Find where the given text appears and provide that cell's center as (x, y) coordinate. 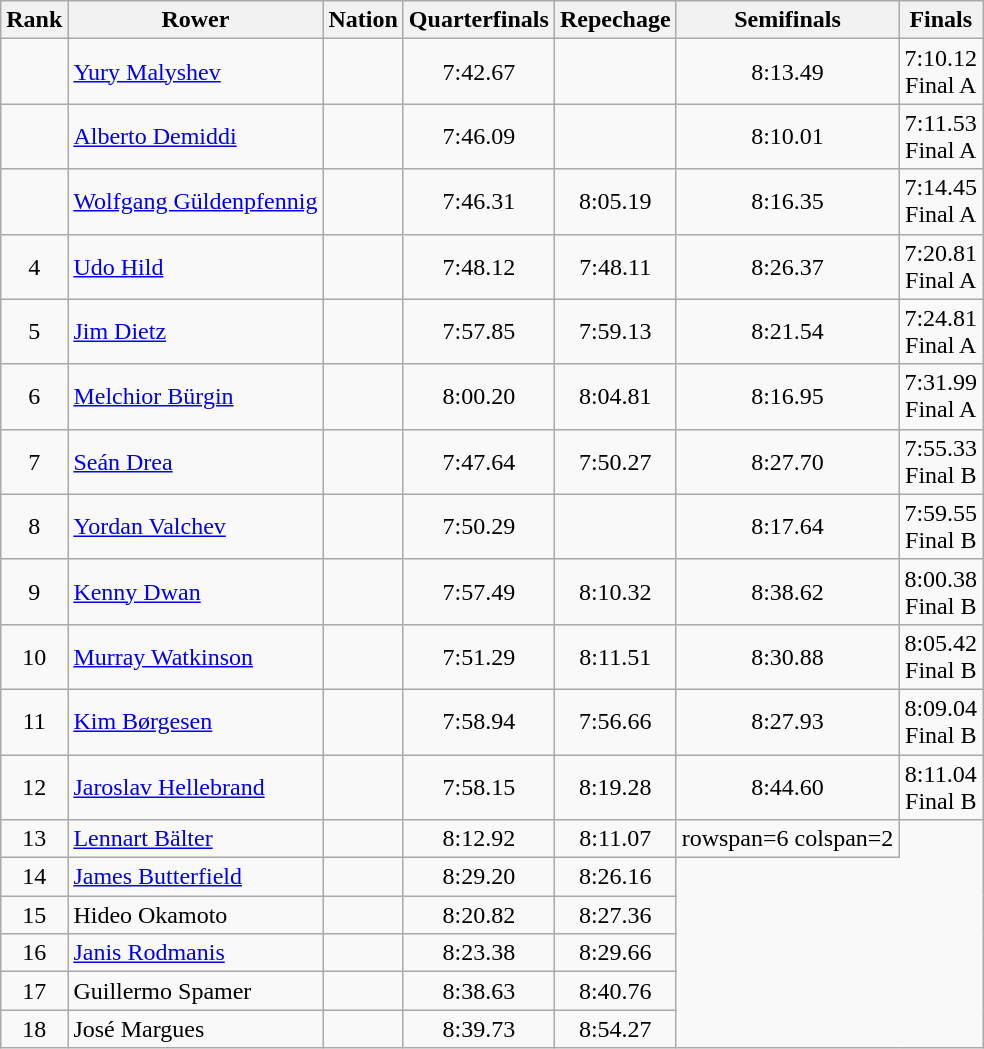
18 (34, 1029)
7:31.99Final A (941, 396)
8:11.07 (615, 839)
8:26.37 (788, 266)
Nation (363, 20)
Jim Dietz (196, 332)
7:59.55Final B (941, 526)
Melchior Bürgin (196, 396)
8:27.93 (788, 722)
7:57.85 (478, 332)
8:39.73 (478, 1029)
8:05.19 (615, 202)
Udo Hild (196, 266)
7:51.29 (478, 656)
8:10.32 (615, 592)
8:09.04Final B (941, 722)
7:58.94 (478, 722)
8:00.38Final B (941, 592)
8:29.20 (478, 877)
8:19.28 (615, 786)
8:26.16 (615, 877)
Janis Rodmanis (196, 953)
8 (34, 526)
8:11.51 (615, 656)
Jaroslav Hellebrand (196, 786)
7:47.64 (478, 462)
Kim Børgesen (196, 722)
7:50.29 (478, 526)
8:11.04Final B (941, 786)
Kenny Dwan (196, 592)
7:48.11 (615, 266)
8:12.92 (478, 839)
8:20.82 (478, 915)
7:42.67 (478, 72)
8:16.35 (788, 202)
7:50.27 (615, 462)
8:16.95 (788, 396)
Yordan Valchev (196, 526)
José Margues (196, 1029)
8:21.54 (788, 332)
8:29.66 (615, 953)
9 (34, 592)
16 (34, 953)
8:54.27 (615, 1029)
7:56.66 (615, 722)
7:48.12 (478, 266)
8:17.64 (788, 526)
8:38.63 (478, 991)
12 (34, 786)
8:38.62 (788, 592)
James Butterfield (196, 877)
15 (34, 915)
Finals (941, 20)
7:58.15 (478, 786)
Rower (196, 20)
8:30.88 (788, 656)
rowspan=6 colspan=2 (788, 839)
8:13.49 (788, 72)
8:05.42Final B (941, 656)
7:10.12Final A (941, 72)
Wolfgang Güldenpfennig (196, 202)
8:23.38 (478, 953)
8:40.76 (615, 991)
7 (34, 462)
7:55.33Final B (941, 462)
11 (34, 722)
6 (34, 396)
7:11.53Final A (941, 136)
8:27.70 (788, 462)
7:46.31 (478, 202)
Semifinals (788, 20)
8:27.36 (615, 915)
7:59.13 (615, 332)
7:57.49 (478, 592)
Murray Watkinson (196, 656)
7:46.09 (478, 136)
14 (34, 877)
Guillermo Spamer (196, 991)
5 (34, 332)
8:04.81 (615, 396)
Repechage (615, 20)
4 (34, 266)
Quarterfinals (478, 20)
Lennart Bälter (196, 839)
7:14.45Final A (941, 202)
7:24.81Final A (941, 332)
Seán Drea (196, 462)
Alberto Demiddi (196, 136)
17 (34, 991)
7:20.81Final A (941, 266)
8:10.01 (788, 136)
8:44.60 (788, 786)
8:00.20 (478, 396)
10 (34, 656)
Rank (34, 20)
Hideo Okamoto (196, 915)
Yury Malyshev (196, 72)
13 (34, 839)
